Return [X, Y] of the center of cell containing provided text 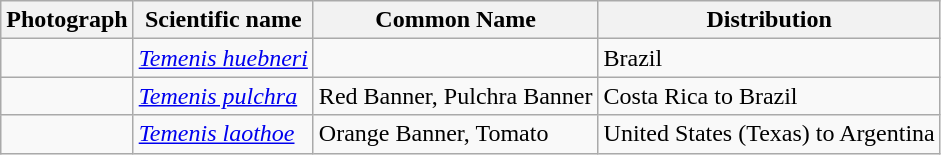
Orange Banner, Tomato [456, 134]
Scientific name [223, 20]
Red Banner, Pulchra Banner [456, 96]
Common Name [456, 20]
Temenis pulchra [223, 96]
Photograph [67, 20]
Brazil [769, 58]
Distribution [769, 20]
Costa Rica to Brazil [769, 96]
United States (Texas) to Argentina [769, 134]
Temenis laothoe [223, 134]
Temenis huebneri [223, 58]
